Capture the cell that displays the provided text and extract its [x, y] central coordinate. 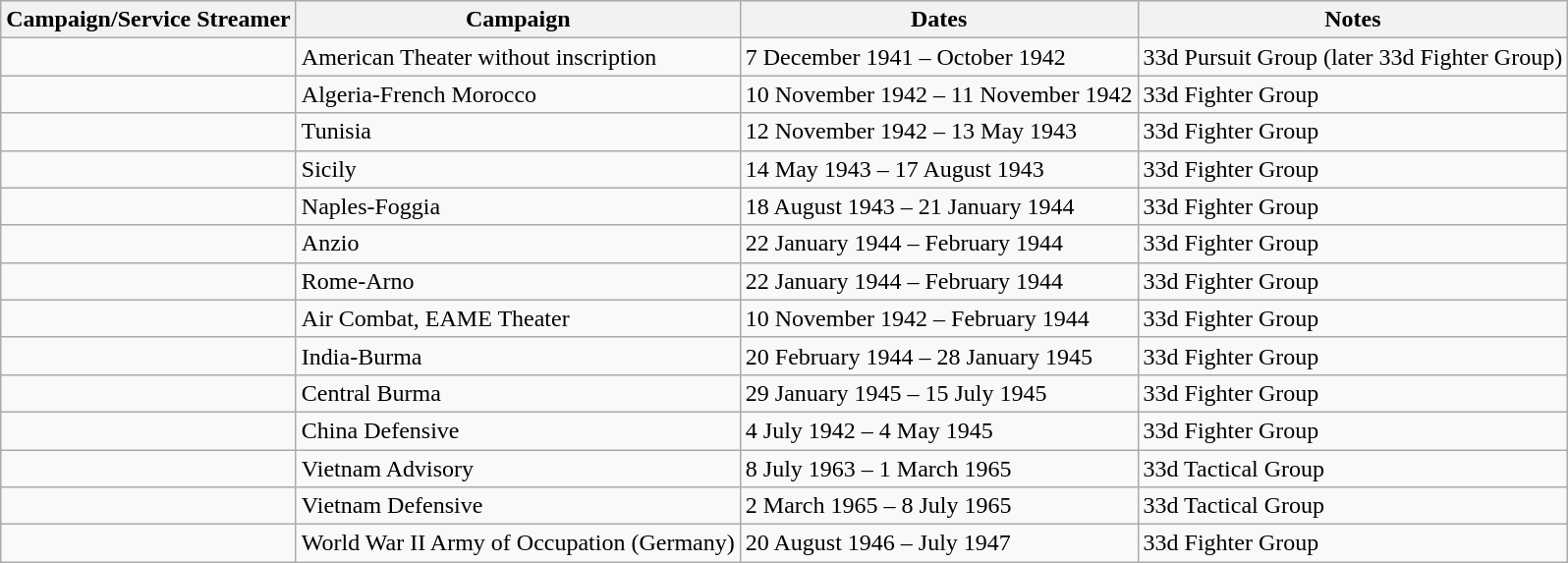
Rome-Arno [518, 281]
Campaign/Service Streamer [149, 20]
8 July 1963 – 1 March 1965 [939, 469]
American Theater without inscription [518, 57]
Algeria-French Morocco [518, 94]
Vietnam Defensive [518, 506]
India-Burma [518, 356]
World War II Army of Occupation (Germany) [518, 543]
Vietnam Advisory [518, 469]
Anzio [518, 244]
Tunisia [518, 132]
7 December 1941 – October 1942 [939, 57]
Campaign [518, 20]
20 August 1946 – July 1947 [939, 543]
12 November 1942 – 13 May 1943 [939, 132]
14 May 1943 – 17 August 1943 [939, 169]
Sicily [518, 169]
2 March 1965 – 8 July 1965 [939, 506]
Naples-Foggia [518, 206]
Dates [939, 20]
29 January 1945 – 15 July 1945 [939, 393]
Central Burma [518, 393]
4 July 1942 – 4 May 1945 [939, 430]
China Defensive [518, 430]
Notes [1353, 20]
33d Pursuit Group (later 33d Fighter Group) [1353, 57]
Air Combat, EAME Theater [518, 318]
10 November 1942 – 11 November 1942 [939, 94]
18 August 1943 – 21 January 1944 [939, 206]
20 February 1944 – 28 January 1945 [939, 356]
10 November 1942 – February 1944 [939, 318]
